Detect which cell encompasses the target text, then output its [X, Y] center coordinate. 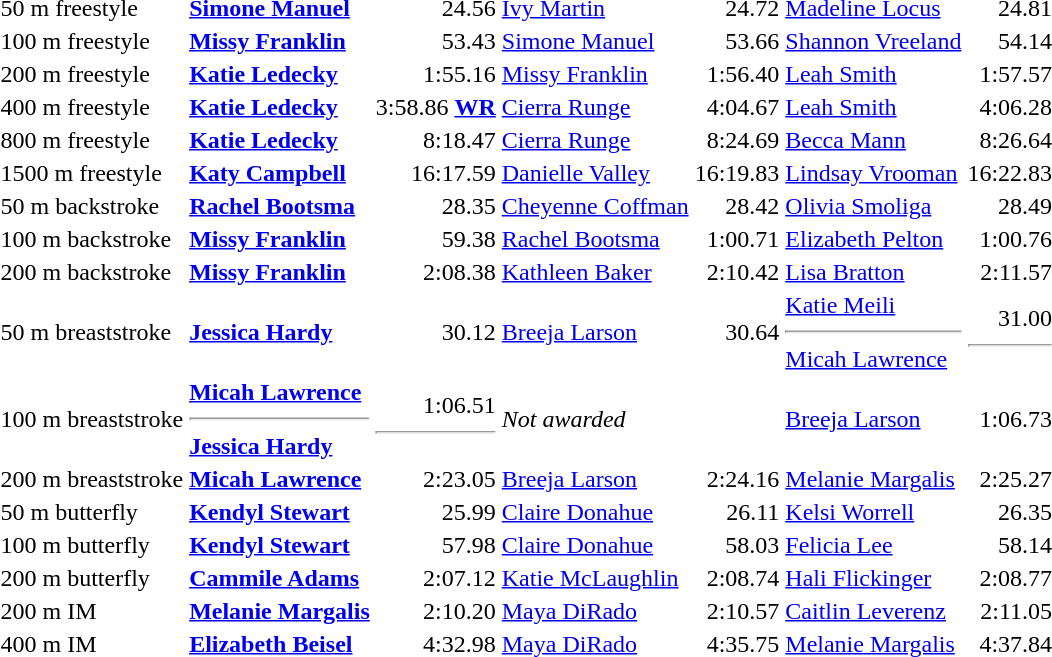
2:07.12 [436, 578]
Olivia Smoliga [874, 206]
28.35 [436, 206]
53.43 [436, 41]
Becca Mann [874, 140]
Katie MeiliMicah Lawrence [874, 332]
2:23.05 [436, 479]
Elizabeth Pelton [874, 239]
Kelsi Worrell [874, 512]
57.98 [436, 545]
Lisa Bratton [874, 272]
8:24.69 [737, 140]
2:08.38 [436, 272]
30.64 [737, 332]
Katie McLaughlin [595, 578]
2:10.57 [737, 611]
Hali Flickinger [874, 578]
Shannon Vreeland [874, 41]
Kathleen Baker [595, 272]
Simone Manuel [595, 41]
4:04.67 [737, 107]
16:17.59 [436, 173]
2:10.42 [737, 272]
3:58.86 WR [436, 107]
Not awarded [640, 419]
58.03 [737, 545]
Caitlin Leverenz [874, 611]
26.11 [737, 512]
8:18.47 [436, 140]
25.99 [436, 512]
Lindsay Vrooman [874, 173]
2:08.74 [737, 578]
Cammile Adams [280, 578]
1:06.51 [436, 419]
Cheyenne Coffman [595, 206]
1:55.16 [436, 74]
2:10.20 [436, 611]
Felicia Lee [874, 545]
Maya DiRado [595, 611]
30.12 [436, 332]
Micah LawrenceJessica Hardy [280, 419]
2:24.16 [737, 479]
53.66 [737, 41]
59.38 [436, 239]
Danielle Valley [595, 173]
1:56.40 [737, 74]
Micah Lawrence [280, 479]
Katy Campbell [280, 173]
28.42 [737, 206]
16:19.83 [737, 173]
Jessica Hardy [280, 332]
1:00.71 [737, 239]
